Detect which cell encompasses the target text, then output its (X, Y) center coordinate. 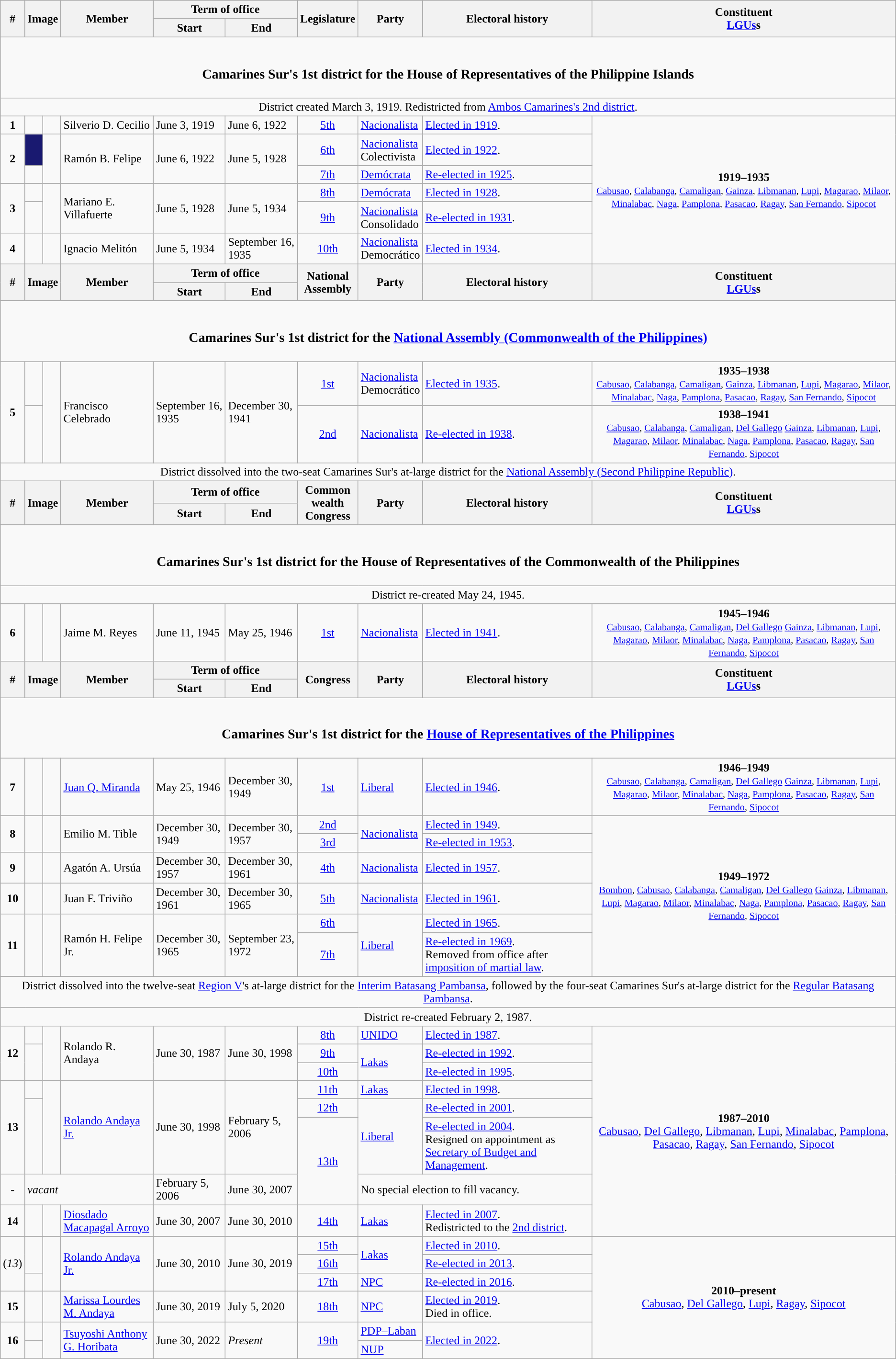
16th (327, 1264)
13 (12, 1127)
Elected in 1965. (507, 923)
Elected in 1957. (507, 868)
CommonwealthCongress (327, 503)
NationalAssembly (327, 283)
No special election to fill vacancy. (475, 1189)
Re-elected in 1925. (507, 174)
Re-elected in 1992. (507, 1053)
4th (327, 868)
Camarines Sur's 1st district for the House of Representatives of the Philippine Islands (448, 67)
1935–1938Cabusao, Calabanga, Camaligan, Gainza, Libmanan, Lupi, Magarao, Milaor, Minalabac, Naga, Pamplona, Pasacao, Ragay, San Fernando, Sipocot (744, 384)
Re-elected in 1995. (507, 1071)
Elected in 1919. (507, 125)
Elected in 2010. (507, 1246)
Elected in 1922. (507, 149)
Tsuyoshi Anthony G. Horibata (107, 1340)
Diosdado Macapagal Arroyo (107, 1221)
District created March 3, 1919. Redistricted from Ambos Camarines's 2nd district. (448, 107)
Re-elected in 1953. (507, 843)
Elected in 1928. (507, 193)
19th (327, 1340)
Elected in 1961. (507, 898)
2010–presentCabusao, Del Gallego, Lupi, Ragay, Sipocot (744, 1298)
18th (327, 1306)
September 23, 1972 (261, 945)
Jaime M. Reyes (107, 632)
3rd (327, 843)
8 (12, 834)
Elected in 2019.Died in office. (507, 1306)
Elected in 1949. (507, 825)
Re-elected in 2016. (507, 1282)
Elected in 1987. (507, 1035)
NUP (391, 1349)
11th (327, 1090)
10 (12, 898)
Re-elected in 1969.Removed from office after imposition of martial law. (507, 954)
15th (327, 1246)
District re-created May 24, 1945. (448, 595)
Re-elected in 2004.Resigned on appointment as Secretary of Budget and Management. (507, 1145)
6 (12, 632)
Congress (327, 679)
District dissolved into the two-seat Camarines Sur's at-large district for the National Assembly (Second Philippine Republic). (448, 472)
Ignacio Melitón (107, 248)
12th (327, 1108)
7 (12, 787)
June 11, 1945 (189, 632)
12 (12, 1053)
Marissa Lourdes M. Andaya (107, 1306)
Elected in 2007.Redistricted to the 2nd district. (507, 1221)
5 (12, 412)
13th (327, 1161)
1919–1935Cabusao, Calabanga, Camaligan, Gainza, Libmanan, Lupi, Magarao, Milaor, Minalabac, Naga, Pamplona, Pasacao, Ragay, San Fernando, Sipocot (744, 190)
Juan Q. Miranda (107, 787)
14 (12, 1221)
14th (327, 1221)
Juan F. Triviño (107, 898)
NacionalistaConsolidado (391, 217)
June 30, 2022 (189, 1340)
3 (12, 208)
PDP–Laban (391, 1331)
Elected in 1946. (507, 787)
Rolando R. Andaya (107, 1053)
Camarines Sur's 1st district for the House of Representatives of the Philippines (448, 728)
Mariano E. Villafuerte (107, 208)
Ramón H. Felipe Jr. (107, 945)
Ramón B. Felipe (107, 159)
NacionalistaColectivista (391, 149)
Emilio M. Tible (107, 834)
Elected in 1935. (507, 384)
July 5, 2020 (261, 1306)
Re-elected in 2013. (507, 1264)
9 (12, 868)
Camarines Sur's 1st district for the House of Representatives of the Commonwealth of the Philippines (448, 555)
December 30, 1941 (261, 412)
11 (12, 945)
- (12, 1189)
1 (12, 125)
June 30, 1987 (189, 1053)
Francisco Celebrado (107, 412)
2 (12, 159)
Silverio D. Cecilio (107, 125)
Re-elected in 1938. (507, 434)
15 (12, 1306)
Elected in 1998. (507, 1090)
16 (12, 1340)
UNIDO (391, 1035)
Elected in 2022. (507, 1340)
Present (261, 1340)
District re-created February 2, 1987. (448, 1017)
vacant (89, 1189)
17th (327, 1282)
Re-elected in 2001. (507, 1108)
Legislature (327, 19)
Agatón A. Ursúa (107, 868)
(13) (12, 1264)
Re-elected in 1931. (507, 217)
Elected in 1941. (507, 632)
4 (12, 248)
June 3, 1919 (189, 125)
Camarines Sur's 1st district for the National Assembly (Commonwealth of the Philippines) (448, 331)
1987–2010Cabusao, Del Gallego, Libmanan, Lupi, Minalabac, Pamplona, Pasacao, Ragay, San Fernando, Sipocot (744, 1131)
Elected in 1934. (507, 248)
